Identify which cell holds the provided text, then report its [X, Y] central coordinate. 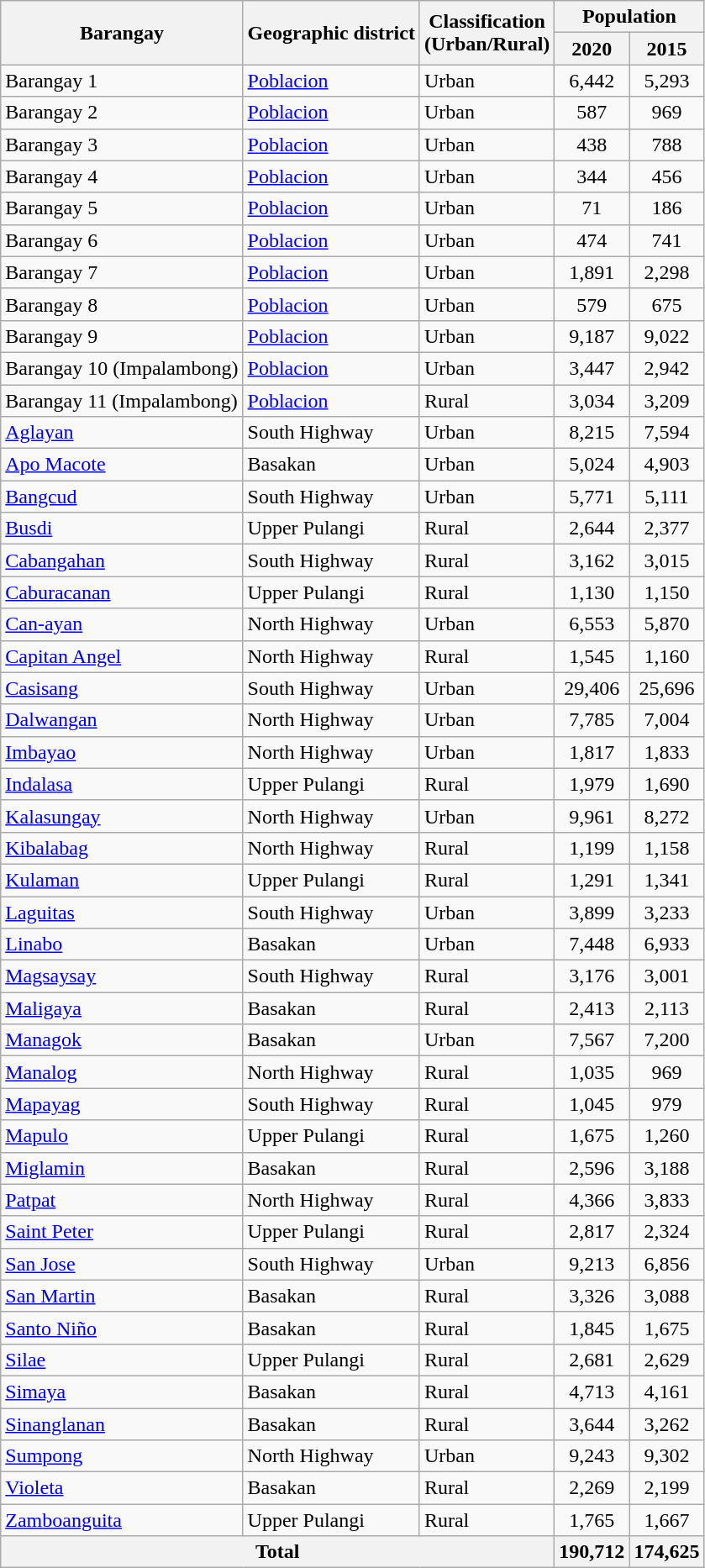
Silae [122, 1360]
9,187 [592, 336]
Classification(Urban/Rural) [487, 33]
2,298 [667, 272]
9,243 [592, 1456]
8,272 [667, 816]
Zamboanguita [122, 1520]
Kulaman [122, 880]
587 [592, 113]
6,933 [667, 944]
San Jose [122, 1264]
Maligaya [122, 1008]
Casisang [122, 688]
3,899 [592, 912]
5,024 [592, 465]
4,713 [592, 1392]
Managok [122, 1040]
1,545 [592, 656]
3,447 [592, 368]
3,001 [667, 976]
4,161 [667, 1392]
3,833 [667, 1200]
Barangay 6 [122, 240]
Patpat [122, 1200]
1,035 [592, 1072]
1,260 [667, 1136]
6,442 [592, 81]
5,293 [667, 81]
29,406 [592, 688]
71 [592, 208]
Violeta [122, 1488]
438 [592, 145]
4,366 [592, 1200]
2,269 [592, 1488]
Can-ayan [122, 624]
Barangay 8 [122, 304]
1,765 [592, 1520]
Barangay 4 [122, 176]
2,644 [592, 529]
Barangay 7 [122, 272]
456 [667, 176]
San Martin [122, 1296]
7,448 [592, 944]
Barangay [122, 33]
Barangay 10 (Impalambong) [122, 368]
2015 [667, 49]
2,817 [592, 1232]
Miglamin [122, 1168]
2,413 [592, 1008]
3,209 [667, 401]
1,199 [592, 848]
Magsaysay [122, 976]
Barangay 1 [122, 81]
Laguitas [122, 912]
1,833 [667, 752]
5,111 [667, 497]
3,188 [667, 1168]
Mapayag [122, 1104]
2,199 [667, 1488]
1,045 [592, 1104]
Aglayan [122, 433]
7,004 [667, 720]
1,817 [592, 752]
8,215 [592, 433]
2,377 [667, 529]
3,176 [592, 976]
6,856 [667, 1264]
Sumpong [122, 1456]
9,302 [667, 1456]
6,553 [592, 624]
7,594 [667, 433]
3,644 [592, 1424]
Barangay 5 [122, 208]
1,667 [667, 1520]
344 [592, 176]
Santo Niño [122, 1328]
1,690 [667, 784]
Barangay 11 (Impalambong) [122, 401]
Total [277, 1552]
741 [667, 240]
Kibalabag [122, 848]
2,324 [667, 1232]
Barangay 9 [122, 336]
1,158 [667, 848]
Imbayao [122, 752]
675 [667, 304]
2,629 [667, 1360]
2,942 [667, 368]
1,845 [592, 1328]
1,160 [667, 656]
3,088 [667, 1296]
9,022 [667, 336]
2,113 [667, 1008]
7,567 [592, 1040]
Population [629, 17]
Bangcud [122, 497]
3,015 [667, 560]
Saint Peter [122, 1232]
7,200 [667, 1040]
9,213 [592, 1264]
5,870 [667, 624]
Busdi [122, 529]
Capitan Angel [122, 656]
474 [592, 240]
3,162 [592, 560]
25,696 [667, 688]
Barangay 2 [122, 113]
788 [667, 145]
Mapulo [122, 1136]
3,262 [667, 1424]
1,891 [592, 272]
3,233 [667, 912]
Sinanglanan [122, 1424]
2,681 [592, 1360]
2020 [592, 49]
190,712 [592, 1552]
Barangay 3 [122, 145]
186 [667, 208]
979 [667, 1104]
579 [592, 304]
7,785 [592, 720]
1,130 [592, 592]
4,903 [667, 465]
Dalwangan [122, 720]
2,596 [592, 1168]
Linabo [122, 944]
Geographic district [331, 33]
Caburacanan [122, 592]
1,291 [592, 880]
3,034 [592, 401]
Cabangahan [122, 560]
9,961 [592, 816]
Kalasungay [122, 816]
1,341 [667, 880]
1,979 [592, 784]
Apo Macote [122, 465]
5,771 [592, 497]
Simaya [122, 1392]
Indalasa [122, 784]
174,625 [667, 1552]
3,326 [592, 1296]
Manalog [122, 1072]
1,150 [667, 592]
